Return (X, Y) of the center of cell containing provided text 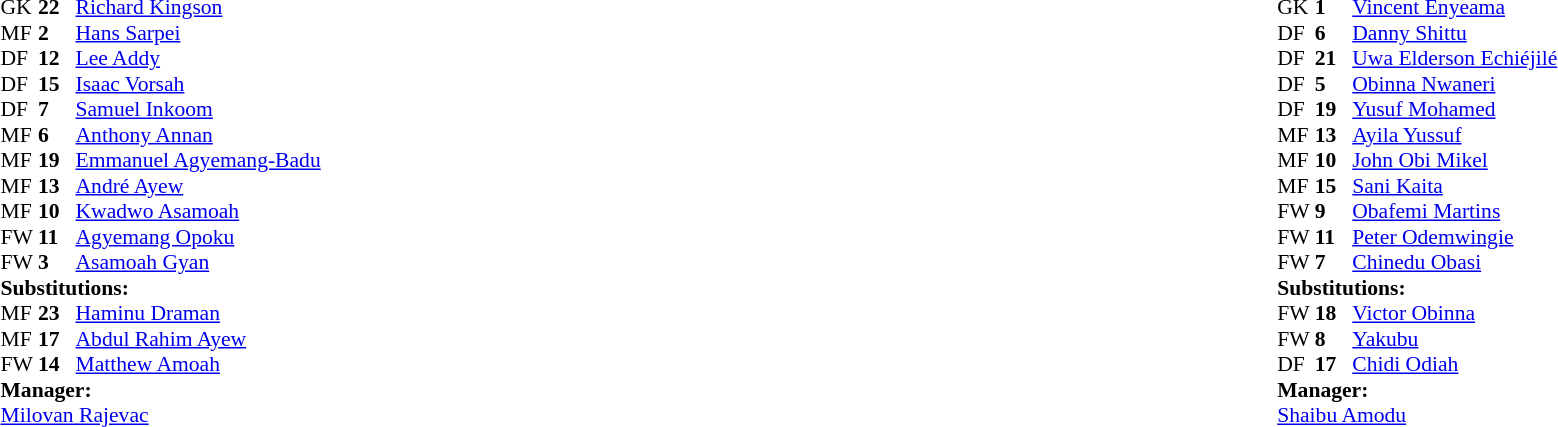
Haminu Draman (198, 313)
Emmanuel Agyemang-Badu (198, 161)
9 (1334, 211)
Lee Addy (198, 59)
Obinna Nwaneri (1454, 84)
18 (1334, 313)
Anthony Annan (198, 135)
14 (57, 365)
Yakubu (1454, 339)
Chidi Odiah (1454, 365)
André Ayew (198, 186)
2 (57, 33)
8 (1334, 339)
Agyemang Opoku (198, 237)
Kwadwo Asamoah (198, 211)
Obafemi Martins (1454, 211)
Isaac Vorsah (198, 84)
Uwa Elderson Echiéjilé (1454, 59)
Samuel Inkoom (198, 109)
Abdul Rahim Ayew (198, 339)
Yusuf Mohamed (1454, 109)
Sani Kaita (1454, 186)
12 (57, 59)
Peter Odemwingie (1454, 237)
5 (1334, 84)
3 (57, 263)
21 (1334, 59)
Hans Sarpei (198, 33)
23 (57, 313)
Chinedu Obasi (1454, 263)
John Obi Mikel (1454, 161)
Danny Shittu (1454, 33)
Victor Obinna (1454, 313)
Matthew Amoah (198, 365)
Ayila Yussuf (1454, 135)
Asamoah Gyan (198, 263)
